Determine the [x, y] coordinate at the center of the cell enclosing the given text.  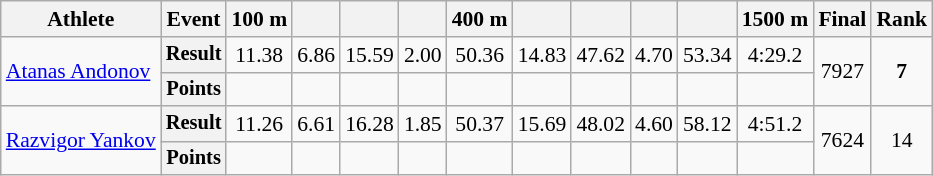
100 m [259, 19]
48.02 [600, 124]
4:51.2 [776, 124]
7927 [842, 72]
400 m [480, 19]
11.26 [259, 124]
1500 m [776, 19]
Razvigor Yankov [81, 140]
1.85 [423, 124]
2.00 [423, 55]
6.86 [316, 55]
11.38 [259, 55]
50.37 [480, 124]
4:29.2 [776, 55]
53.34 [708, 55]
58.12 [708, 124]
7 [902, 72]
4.70 [654, 55]
Rank [902, 19]
Event [194, 19]
7624 [842, 140]
4.60 [654, 124]
6.61 [316, 124]
14 [902, 140]
15.69 [542, 124]
47.62 [600, 55]
Athlete [81, 19]
Atanas Andonov [81, 72]
Final [842, 19]
50.36 [480, 55]
15.59 [370, 55]
16.28 [370, 124]
14.83 [542, 55]
